Output the (x, y) coordinate of the center of the cell containing the given text.  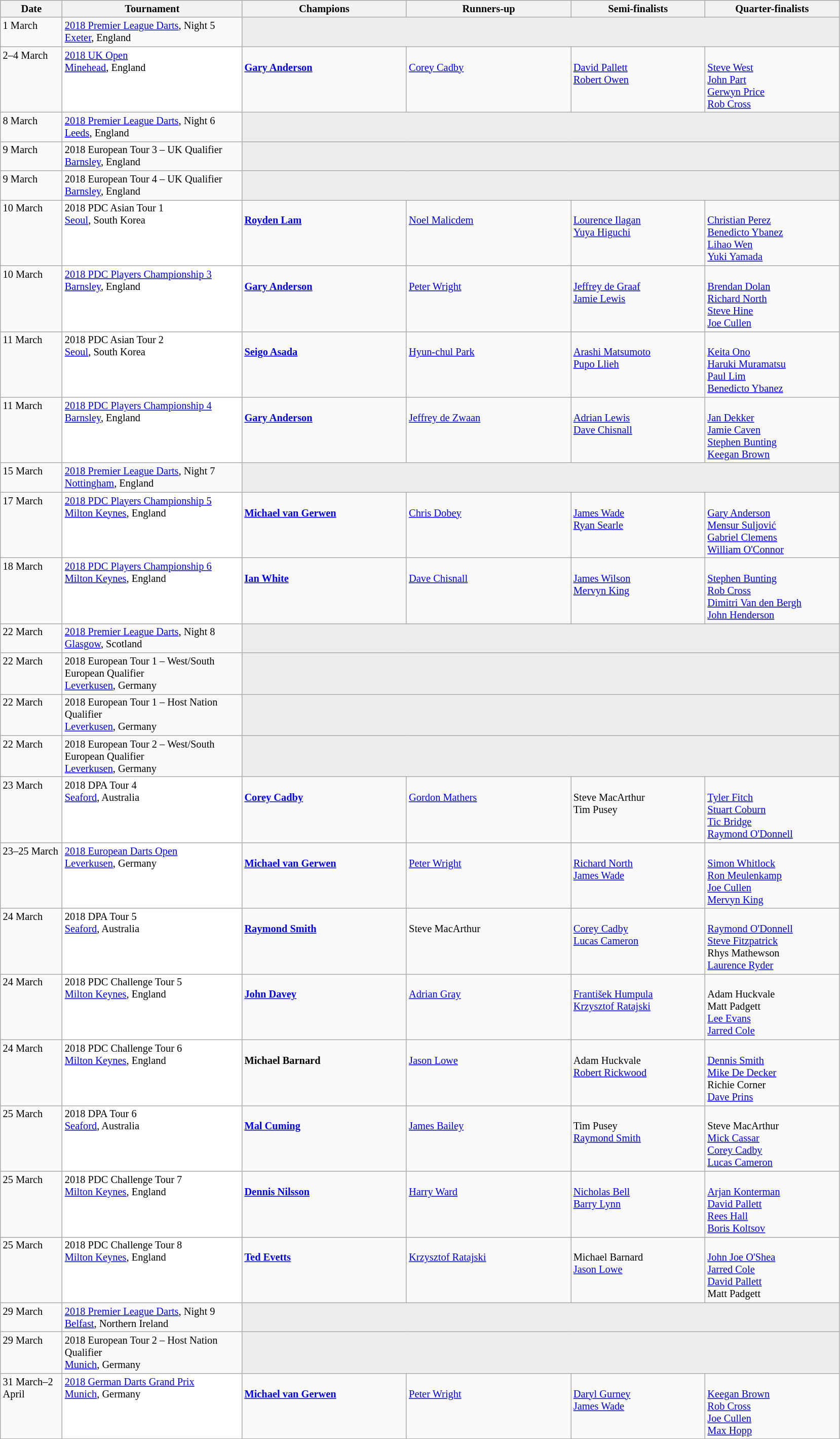
Stephen Bunting Rob Cross Dimitri Van den Bergh John Henderson (772, 591)
Michael Barnard (324, 1073)
2018 Premier League Darts, Night 6 Leeds, England (152, 127)
2018 PDC Players Championship 6Milton Keynes, England (152, 591)
Royden Lam (324, 233)
Keita Ono Haruki Muramatsu Paul Lim Benedicto Ybanez (772, 364)
Jason Lowe (488, 1073)
James Wilson Mervyn King (638, 591)
Jeffrey de Graaf Jamie Lewis (638, 299)
Simon Whitlock Ron Meulenkamp Joe Cullen Mervyn King (772, 875)
Seigo Asada (324, 364)
2018 European Tour 2 – West/South European Qualifier Leverkusen, Germany (152, 756)
2018 European Tour 1 – Host Nation Qualifier Leverkusen, Germany (152, 715)
2018 PDC Asian Tour 1Seoul, South Korea (152, 233)
Gordon Mathers (488, 809)
2018 DPA Tour 4Seaford, Australia (152, 809)
Jeffrey de Zwaan (488, 430)
Steve MacArthur (488, 941)
Gary Anderson Mensur Suljović Gabriel Clemens William O'Connor (772, 525)
2018 Premier League Darts, Night 9 Belfast, Northern Ireland (152, 1317)
2018 European Tour 4 – UK Qualifier Barnsley, England (152, 186)
2018 Premier League Darts, Night 7 Nottingham, England (152, 477)
Noel Malicdem (488, 233)
Chris Dobey (488, 525)
John Davey (324, 1007)
17 March (31, 525)
Nicholas Bell Barry Lynn (638, 1204)
Tyler Fitch Stuart Coburn Tic Bridge Raymond O'Donnell (772, 809)
Mal Cuming (324, 1138)
Ted Evetts (324, 1270)
Michael Barnard Jason Lowe (638, 1270)
Adam Huckvale Robert Rickwood (638, 1073)
Daryl Gurney James Wade (638, 1406)
2018 German Darts Grand PrixMunich, Germany (152, 1406)
Dennis Nilsson (324, 1204)
2–4 March (31, 80)
2018 UK OpenMinehead, England (152, 80)
Brendan Dolan Richard North Steve Hine Joe Cullen (772, 299)
23–25 March (31, 875)
Semi-finalists (638, 9)
2018 PDC Players Championship 5Milton Keynes, England (152, 525)
2018 European Tour 1 – West/South European Qualifier Leverkusen, Germany (152, 674)
2018 European Tour 3 – UK Qualifier Barnsley, England (152, 156)
Steve MacArthur Mick Cassar Corey Cadby Lucas Cameron (772, 1138)
Steve MacArthur Tim Pusey (638, 809)
James Wade Ryan Searle (638, 525)
Adrian Lewis Dave Chisnall (638, 430)
Steve West John Part Gerwyn Price Rob Cross (772, 80)
15 March (31, 477)
23 March (31, 809)
Hyun-chul Park (488, 364)
František Humpula Krzysztof Ratajski (638, 1007)
Champions (324, 9)
Corey Cadby Lucas Cameron (638, 941)
Tournament (152, 9)
Harry Ward (488, 1204)
Quarter-finalists (772, 9)
Arashi Matsumoto Pupo Llieh (638, 364)
Raymond Smith (324, 941)
2018 PDC Challenge Tour 7Milton Keynes, England (152, 1204)
Keegan Brown Rob Cross Joe Cullen Max Hopp (772, 1406)
Richard North James Wade (638, 875)
2018 PDC Players Championship 3Barnsley, England (152, 299)
Jan Dekker Jamie Caven Stephen Bunting Keegan Brown (772, 430)
2018 PDC Players Championship 4Barnsley, England (152, 430)
Arjan Konterman David Pallett Rees Hall Boris Koltsov (772, 1204)
2018 PDC Asian Tour 2Seoul, South Korea (152, 364)
John Joe O'Shea Jarred Cole David Pallett Matt Padgett (772, 1270)
Tim Pusey Raymond Smith (638, 1138)
Runners-up (488, 9)
Lourence Ilagan Yuya Higuchi (638, 233)
2018 DPA Tour 6Seaford, Australia (152, 1138)
Dave Chisnall (488, 591)
2018 PDC Challenge Tour 5Milton Keynes, England (152, 1007)
31 March–2 April (31, 1406)
2018 Premier League Darts, Night 8 Glasgow, Scotland (152, 638)
Adrian Gray (488, 1007)
Christian Perez Benedicto Ybanez Lihao Wen Yuki Yamada (772, 233)
2018 European Tour 2 – Host Nation Qualifier Munich, Germany (152, 1352)
Raymond O'Donnell Steve Fitzpatrick Rhys Mathewson Laurence Ryder (772, 941)
James Bailey (488, 1138)
Dennis Smith Mike De Decker Richie Corner Dave Prins (772, 1073)
1 March (31, 32)
Ian White (324, 591)
2018 PDC Challenge Tour 6Milton Keynes, England (152, 1073)
8 March (31, 127)
Adam Huckvale Matt Padgett Lee Evans Jarred Cole (772, 1007)
18 March (31, 591)
2018 PDC Challenge Tour 8Milton Keynes, England (152, 1270)
Date (31, 9)
David Pallett Robert Owen (638, 80)
2018 European Darts OpenLeverkusen, Germany (152, 875)
Krzysztof Ratajski (488, 1270)
2018 Premier League Darts, Night 5 Exeter, England (152, 32)
2018 DPA Tour 5Seaford, Australia (152, 941)
